Locate the cell with the specified text and output its (X, Y) center coordinate. 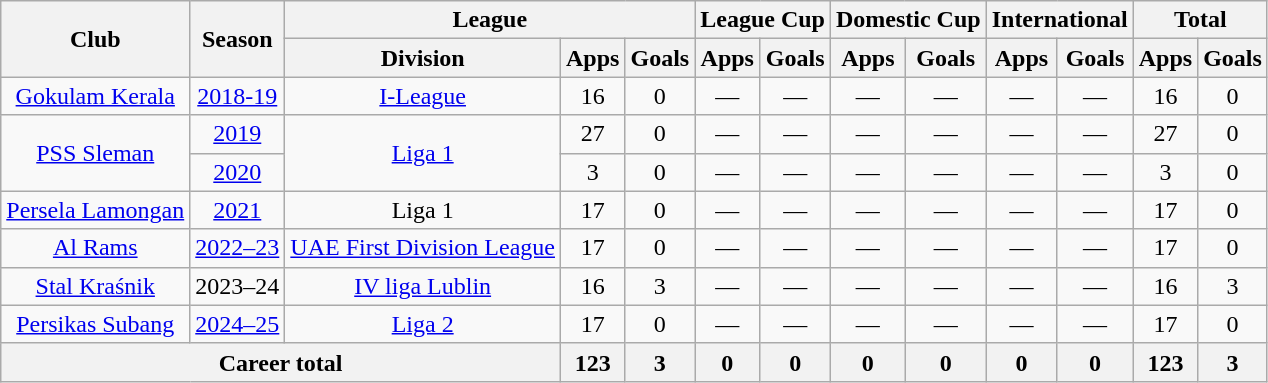
Total (1200, 20)
Domestic Cup (908, 20)
Persela Lamongan (96, 210)
2024–25 (238, 324)
Stal Kraśnik (96, 286)
PSS Sleman (96, 153)
Persikas Subang (96, 324)
International (1060, 20)
2019 (238, 134)
2020 (238, 172)
League Cup (763, 20)
2021 (238, 210)
League (490, 20)
Al Rams (96, 248)
2018-19 (238, 96)
2023–24 (238, 286)
Season (238, 39)
UAE First Division League (423, 248)
Division (423, 58)
Club (96, 39)
I-League (423, 96)
Gokulam Kerala (96, 96)
Career total (281, 362)
2022–23 (238, 248)
Liga 2 (423, 324)
IV liga Lublin (423, 286)
